Return the (X, Y) coordinate for the center point of the cell that contains the specified text.  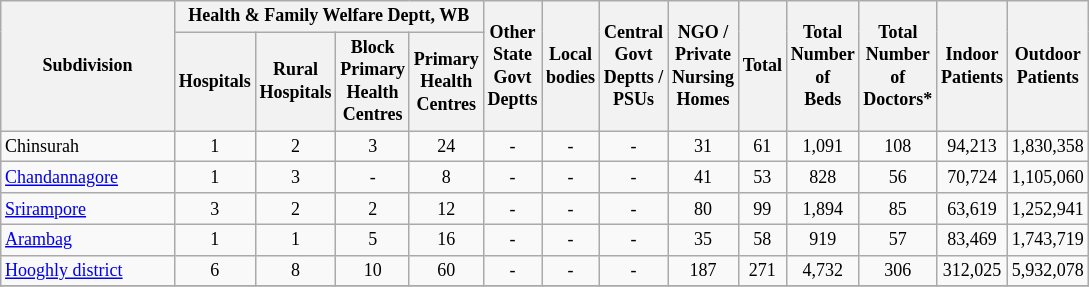
1,894 (822, 208)
1,105,060 (1048, 178)
CentralGovtDeptts /PSUs (633, 66)
94,213 (972, 146)
10 (373, 270)
Arambag (88, 240)
1,743,719 (1048, 240)
57 (898, 240)
35 (704, 240)
12 (446, 208)
Hospitals (214, 82)
RuralHospitals (296, 82)
306 (898, 270)
1,252,941 (1048, 208)
919 (822, 240)
63,619 (972, 208)
Hooghly district (88, 270)
108 (898, 146)
5 (373, 240)
Total (762, 66)
58 (762, 240)
187 (704, 270)
56 (898, 178)
99 (762, 208)
80 (704, 208)
6 (214, 270)
Health & Family Welfare Deptt, WB (328, 16)
PrimaryHealthCentres (446, 82)
60 (446, 270)
61 (762, 146)
Srirampore (88, 208)
83,469 (972, 240)
16 (446, 240)
312,025 (972, 270)
Localbodies (571, 66)
271 (762, 270)
53 (762, 178)
828 (822, 178)
TotalNumberofBeds (822, 66)
1,830,358 (1048, 146)
BlockPrimaryHealthCentres (373, 82)
OutdoorPatients (1048, 66)
85 (898, 208)
Chandannagore (88, 178)
24 (446, 146)
1,091 (822, 146)
31 (704, 146)
TotalNumberofDoctors* (898, 66)
Chinsurah (88, 146)
NGO /PrivateNursingHomes (704, 66)
70,724 (972, 178)
IndoorPatients (972, 66)
Subdivision (88, 66)
41 (704, 178)
4,732 (822, 270)
OtherStateGovtDeptts (512, 66)
5,932,078 (1048, 270)
